Find where the given text appears and provide that cell's center as [x, y] coordinate. 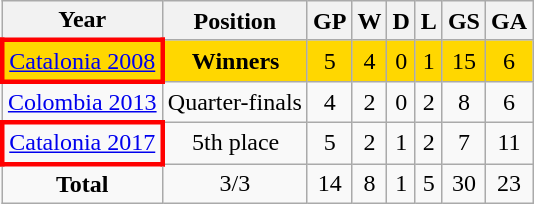
Winners [234, 60]
GS [464, 21]
11 [508, 142]
GP [329, 21]
14 [329, 184]
Position [234, 21]
Quarter-finals [234, 102]
3/3 [234, 184]
Year [82, 21]
Catalonia 2017 [82, 142]
30 [464, 184]
Colombia 2013 [82, 102]
Catalonia 2008 [82, 60]
GA [508, 21]
23 [508, 184]
L [428, 21]
15 [464, 60]
W [370, 21]
D [401, 21]
5th place [234, 142]
Total [82, 184]
7 [464, 142]
